Determine the (X, Y) coordinate at the center of the cell enclosing the given text.  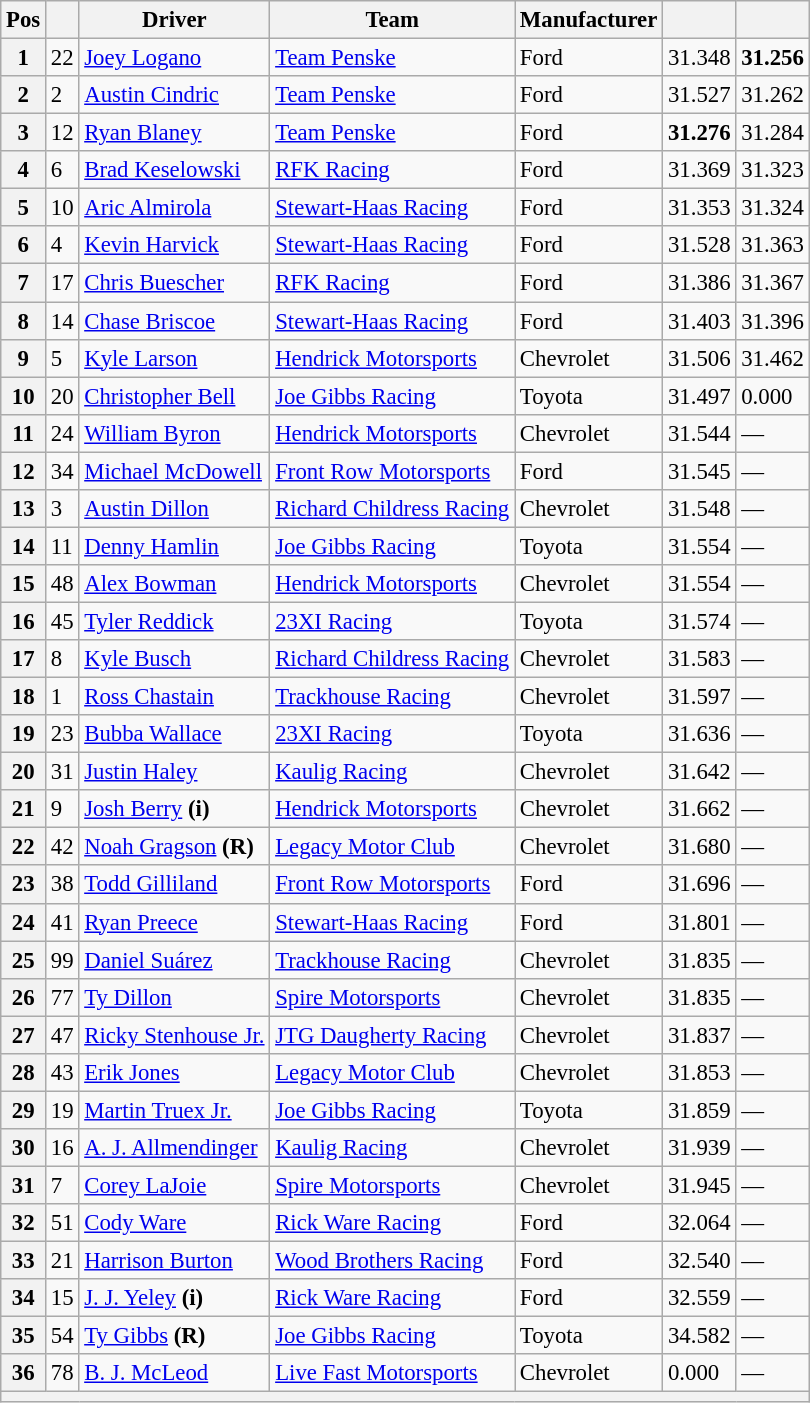
William Byron (174, 433)
Daniel Suárez (174, 960)
31.262 (772, 95)
31.545 (700, 471)
31.945 (700, 1185)
31.662 (700, 809)
31.284 (772, 133)
31.544 (700, 433)
Ty Gibbs (R) (174, 1336)
JTG Daugherty Racing (392, 1035)
Kyle Larson (174, 358)
Justin Haley (174, 772)
Harrison Burton (174, 1261)
31.859 (700, 1110)
Kyle Busch (174, 659)
31.256 (772, 58)
36 (24, 1373)
31.574 (700, 621)
42 (62, 847)
Brad Keselowski (174, 170)
Noah Gragson (R) (174, 847)
Aric Almirola (174, 208)
43 (62, 1073)
28 (24, 1073)
31.369 (700, 170)
Chase Briscoe (174, 321)
31.583 (700, 659)
Christopher Bell (174, 396)
31.403 (700, 321)
31.853 (700, 1073)
27 (24, 1035)
32.064 (700, 1223)
Austin Dillon (174, 509)
32.559 (700, 1298)
78 (62, 1373)
B. J. McLeod (174, 1373)
J. J. Yeley (i) (174, 1298)
31.348 (700, 58)
26 (24, 997)
31.636 (700, 734)
Kevin Harvick (174, 245)
31.680 (700, 847)
99 (62, 960)
Erik Jones (174, 1073)
54 (62, 1336)
Bubba Wallace (174, 734)
31.837 (700, 1035)
31.642 (700, 772)
32.540 (700, 1261)
34.582 (700, 1336)
31.527 (700, 95)
31.367 (772, 283)
31.386 (700, 283)
41 (62, 922)
30 (24, 1148)
31.506 (700, 358)
32 (24, 1223)
Manufacturer (589, 20)
31.396 (772, 321)
31.276 (700, 133)
31.353 (700, 208)
35 (24, 1336)
31.801 (700, 922)
31.528 (700, 245)
Ryan Blaney (174, 133)
29 (24, 1110)
31.597 (700, 697)
31.548 (700, 509)
31.939 (700, 1148)
31.363 (772, 245)
13 (24, 509)
Wood Brothers Racing (392, 1261)
Corey LaJoie (174, 1185)
Joey Logano (174, 58)
Team (392, 20)
A. J. Allmendinger (174, 1148)
31.324 (772, 208)
48 (62, 584)
31.462 (772, 358)
31.323 (772, 170)
Driver (174, 20)
31.497 (700, 396)
Alex Bowman (174, 584)
25 (24, 960)
Cody Ware (174, 1223)
Ricky Stenhouse Jr. (174, 1035)
38 (62, 885)
Ty Dillon (174, 997)
Ross Chastain (174, 697)
Josh Berry (i) (174, 809)
18 (24, 697)
31.696 (700, 885)
Denny Hamlin (174, 546)
Martin Truex Jr. (174, 1110)
33 (24, 1261)
Tyler Reddick (174, 621)
Pos (24, 20)
Live Fast Motorsports (392, 1373)
Chris Buescher (174, 283)
Michael McDowell (174, 471)
47 (62, 1035)
51 (62, 1223)
77 (62, 997)
Todd Gilliland (174, 885)
Austin Cindric (174, 95)
Ryan Preece (174, 922)
45 (62, 621)
